Pinpoint the cell where the given text exists, returning its [X, Y] midpoint coordinate. 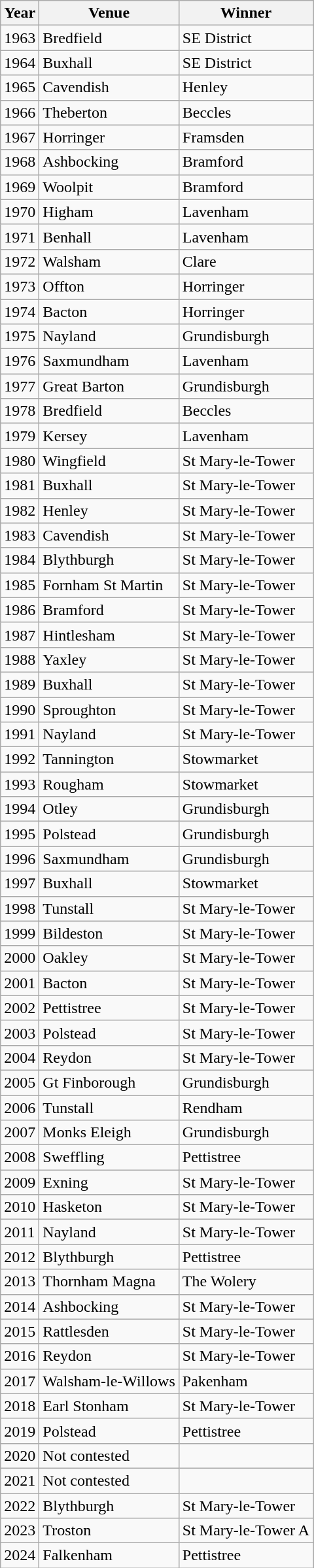
1994 [20, 809]
Walsham‑le‑Willows [109, 1381]
Rendham [246, 1108]
2008 [20, 1158]
Bildeston [109, 933]
Benhall [109, 237]
Woolpit [109, 187]
1986 [20, 610]
The Wolery [246, 1282]
2003 [20, 1033]
Sweffling [109, 1158]
1993 [20, 784]
St Mary-le-Tower [246, 1232]
2022 [20, 1505]
Rougham [109, 784]
2018 [20, 1406]
1968 [20, 162]
2004 [20, 1058]
1992 [20, 759]
1999 [20, 933]
Venue [109, 13]
Great Barton [109, 386]
1983 [20, 535]
1985 [20, 585]
1995 [20, 834]
1963 [20, 38]
1979 [20, 436]
Troston [109, 1531]
2000 [20, 958]
Walsham [109, 261]
Otley [109, 809]
1969 [20, 187]
Clare [246, 261]
Tannington [109, 759]
2014 [20, 1307]
1977 [20, 386]
2010 [20, 1207]
Fornham St Martin [109, 585]
Winner [246, 13]
Thornham Magna [109, 1282]
Falkenham [109, 1556]
2001 [20, 983]
2009 [20, 1182]
2017 [20, 1381]
1970 [20, 212]
1978 [20, 411]
2016 [20, 1356]
2006 [20, 1108]
Sproughton [109, 709]
Monks Eleigh [109, 1133]
2019 [20, 1431]
1982 [20, 510]
2021 [20, 1480]
Rattlesden [109, 1331]
1976 [20, 361]
1987 [20, 635]
2023 [20, 1531]
1964 [20, 63]
1990 [20, 709]
Higham [109, 212]
Offton [109, 286]
1973 [20, 286]
2007 [20, 1133]
1971 [20, 237]
2015 [20, 1331]
Framsden [246, 137]
1965 [20, 88]
2024 [20, 1556]
Hasketon [109, 1207]
Kersey [109, 436]
1984 [20, 560]
1989 [20, 684]
1997 [20, 884]
1972 [20, 261]
2002 [20, 1008]
2013 [20, 1282]
1975 [20, 337]
1974 [20, 312]
Yaxley [109, 659]
Wingfield [109, 461]
1966 [20, 112]
St Mary-le-Tower A [246, 1531]
1981 [20, 486]
Year [20, 13]
Gt Finborough [109, 1082]
1967 [20, 137]
2020 [20, 1456]
2005 [20, 1082]
Oakley [109, 958]
Earl Stonham [109, 1406]
Theberton [109, 112]
Exning [109, 1182]
Hintlesham [109, 635]
1998 [20, 909]
2011 [20, 1232]
1991 [20, 735]
2012 [20, 1257]
Pakenham [246, 1381]
1996 [20, 859]
1988 [20, 659]
1980 [20, 461]
